Provide the (X, Y) coordinate of the cell's center where the given text is located.  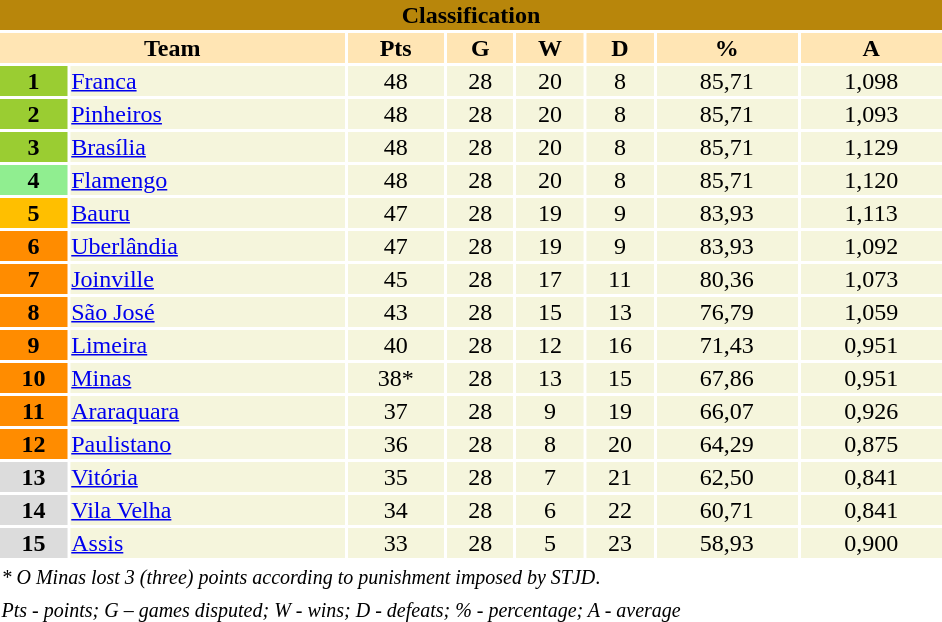
3 (34, 147)
22 (620, 510)
1,113 (871, 213)
0,926 (871, 411)
Flamengo (208, 180)
10 (34, 378)
66,07 (726, 411)
G (480, 48)
33 (396, 543)
Team (172, 48)
A (871, 48)
São José (208, 312)
1,129 (871, 147)
Bauru (208, 213)
0,900 (871, 543)
1,073 (871, 279)
D (620, 48)
62,50 (726, 477)
40 (396, 345)
Vitória (208, 477)
4 (34, 180)
* O Minas lost 3 (three) points according to punishment imposed by STJD. (471, 576)
Vila Velha (208, 510)
43 (396, 312)
Brasília (208, 147)
23 (620, 543)
1,098 (871, 81)
W (550, 48)
76,79 (726, 312)
35 (396, 477)
1,093 (871, 114)
Franca (208, 81)
Paulistano (208, 444)
Joinville (208, 279)
2 (34, 114)
34 (396, 510)
16 (620, 345)
Uberlândia (208, 246)
67,86 (726, 378)
45 (396, 279)
60,71 (726, 510)
64,29 (726, 444)
% (726, 48)
71,43 (726, 345)
0,875 (871, 444)
Classification (471, 15)
Pts (396, 48)
Pinheiros (208, 114)
Assis (208, 543)
Araraquara (208, 411)
1 (34, 81)
21 (620, 477)
37 (396, 411)
1,120 (871, 180)
1,092 (871, 246)
17 (550, 279)
Limeira (208, 345)
Minas (208, 378)
14 (34, 510)
36 (396, 444)
38* (396, 378)
80,36 (726, 279)
58,93 (726, 543)
1,059 (871, 312)
